For the text-containing cell, return its midpoint in [X, Y] coordinate format. 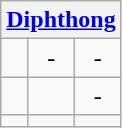
Diphthong [61, 20]
